From the cell containing the given text, extract its center point as [X, Y] coordinate. 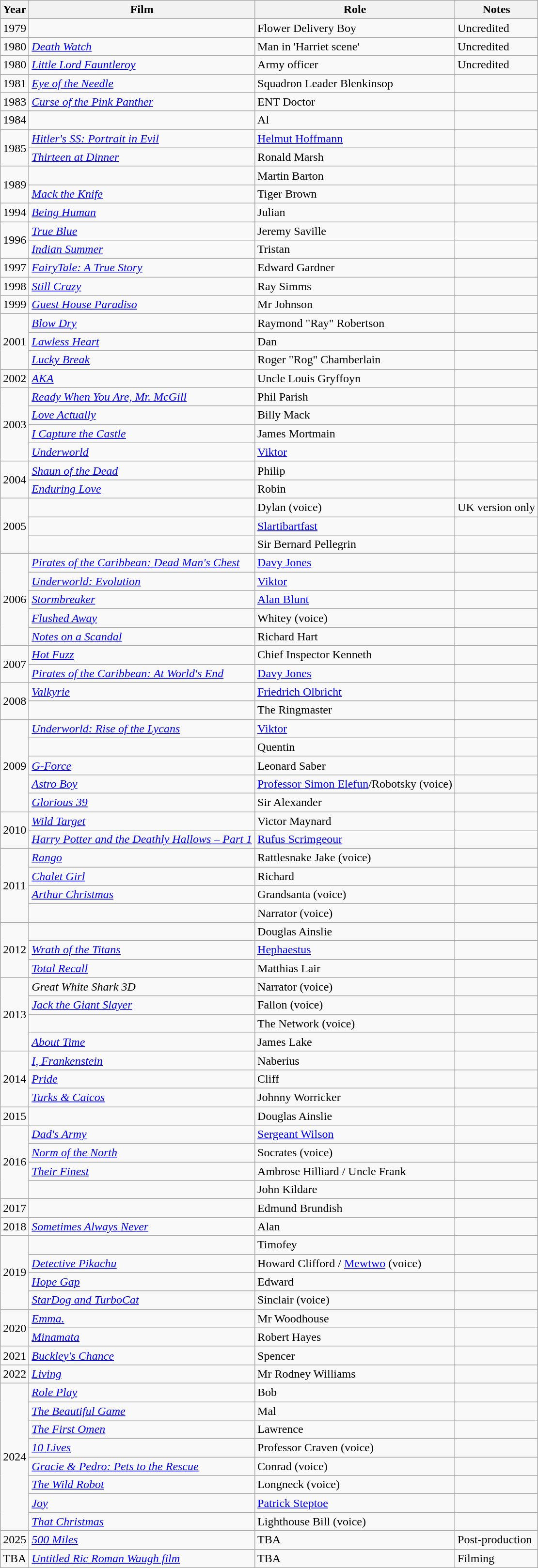
2021 [15, 1355]
Filming [496, 1558]
Martin Barton [355, 175]
Harry Potter and the Deathly Hallows – Part 1 [142, 839]
Gracie & Pedro: Pets to the Rescue [142, 1466]
Timofey [355, 1245]
Sergeant Wilson [355, 1134]
Whitey (voice) [355, 618]
Turks & Caicos [142, 1097]
Emma. [142, 1319]
1998 [15, 286]
2019 [15, 1273]
Matthias Lair [355, 968]
Hephaestus [355, 950]
Valkyrie [142, 692]
2011 [15, 885]
Howard Clifford / Mewtwo (voice) [355, 1263]
The Network (voice) [355, 1024]
Sir Bernard Pellegrin [355, 544]
G-Force [142, 765]
Still Crazy [142, 286]
The Wild Robot [142, 1485]
Notes [496, 10]
Wrath of the Titans [142, 950]
Post-production [496, 1540]
John Kildare [355, 1190]
Detective Pikachu [142, 1263]
Leonard Saber [355, 765]
Spencer [355, 1355]
Raymond "Ray" Robertson [355, 323]
Socrates (voice) [355, 1153]
2004 [15, 480]
Edward Gardner [355, 268]
Role [355, 10]
Professor Simon Elefun/Robotsky (voice) [355, 784]
Chief Inspector Kenneth [355, 655]
James Mortmain [355, 434]
True Blue [142, 231]
Untitled Ric Roman Waugh film [142, 1558]
Notes on a Scandal [142, 637]
Ray Simms [355, 286]
Their Finest [142, 1171]
AKA [142, 378]
1984 [15, 120]
Hope Gap [142, 1282]
Billy Mack [355, 415]
Jack the Giant Slayer [142, 1005]
Chalet Girl [142, 876]
Mr Johnson [355, 305]
Astro Boy [142, 784]
Friedrich Olbricht [355, 692]
Flower Delivery Boy [355, 28]
Year [15, 10]
2003 [15, 424]
2017 [15, 1208]
Cliff [355, 1079]
Ronald Marsh [355, 157]
The First Omen [142, 1429]
Love Actually [142, 415]
Arthur Christmas [142, 895]
2012 [15, 950]
Role Play [142, 1392]
Mr Rodney Williams [355, 1374]
1997 [15, 268]
Army officer [355, 65]
Lawrence [355, 1429]
2009 [15, 765]
Underworld: Rise of the Lycans [142, 729]
Great White Shark 3D [142, 987]
Norm of the North [142, 1153]
Uncle Louis Gryffoyn [355, 378]
ENT Doctor [355, 102]
Living [142, 1374]
Sometimes Always Never [142, 1226]
FairyTale: A True Story [142, 268]
Roger "Rog" Chamberlain [355, 360]
2008 [15, 701]
Alan Blunt [355, 600]
I, Frankenstein [142, 1060]
Sir Alexander [355, 802]
The Beautiful Game [142, 1411]
Shaun of the Dead [142, 470]
Richard [355, 876]
James Lake [355, 1042]
1989 [15, 185]
Pirates of the Caribbean: Dead Man's Chest [142, 563]
Thirteen at Dinner [142, 157]
Eye of the Needle [142, 83]
Patrick Steptoe [355, 1503]
Mack the Knife [142, 194]
2015 [15, 1116]
10 Lives [142, 1448]
About Time [142, 1042]
2002 [15, 378]
The Ringmaster [355, 710]
Underworld: Evolution [142, 581]
That Christmas [142, 1521]
Tristan [355, 249]
2010 [15, 830]
1985 [15, 148]
UK version only [496, 507]
2016 [15, 1162]
2022 [15, 1374]
Naberius [355, 1060]
Mr Woodhouse [355, 1319]
Ambrose Hilliard / Uncle Frank [355, 1171]
Mal [355, 1411]
Little Lord Fauntleroy [142, 65]
Guest House Paradiso [142, 305]
Being Human [142, 212]
Enduring Love [142, 489]
Julian [355, 212]
Joy [142, 1503]
Longneck (voice) [355, 1485]
Blow Dry [142, 323]
Jeremy Saville [355, 231]
Grandsanta (voice) [355, 895]
1983 [15, 102]
Rango [142, 858]
Pirates of the Caribbean: At World's End [142, 673]
Conrad (voice) [355, 1466]
Stormbreaker [142, 600]
Edmund Brundish [355, 1208]
Buckley's Chance [142, 1355]
Robin [355, 489]
1979 [15, 28]
2013 [15, 1014]
Flushed Away [142, 618]
Johnny Worricker [355, 1097]
Man in 'Harriet scene' [355, 47]
Richard Hart [355, 637]
Edward [355, 1282]
Professor Craven (voice) [355, 1448]
Dylan (voice) [355, 507]
Glorious 39 [142, 802]
Lawless Heart [142, 342]
Indian Summer [142, 249]
Phil Parish [355, 397]
1996 [15, 240]
Dad's Army [142, 1134]
Helmut Hoffmann [355, 139]
Fallon (voice) [355, 1005]
Tiger Brown [355, 194]
Lighthouse Bill (voice) [355, 1521]
Quentin [355, 747]
Philip [355, 470]
1994 [15, 212]
2001 [15, 342]
StarDog and TurboCat [142, 1300]
Slartibartfast [355, 526]
Robert Hayes [355, 1337]
Al [355, 120]
Curse of the Pink Panther [142, 102]
Victor Maynard [355, 821]
2020 [15, 1328]
2005 [15, 526]
Dan [355, 342]
Rufus Scrimgeour [355, 839]
Death Watch [142, 47]
2006 [15, 600]
Total Recall [142, 968]
I Capture the Castle [142, 434]
Ready When You Are, Mr. McGill [142, 397]
2007 [15, 664]
Lucky Break [142, 360]
Sinclair (voice) [355, 1300]
2018 [15, 1226]
Rattlesnake Jake (voice) [355, 858]
Wild Target [142, 821]
1999 [15, 305]
500 Miles [142, 1540]
2025 [15, 1540]
Hot Fuzz [142, 655]
Minamata [142, 1337]
Squadron Leader Blenkinsop [355, 83]
Film [142, 10]
Pride [142, 1079]
2024 [15, 1457]
Bob [355, 1392]
2014 [15, 1079]
Underworld [142, 452]
Hitler's SS: Portrait in Evil [142, 139]
1981 [15, 83]
Alan [355, 1226]
